Find where the given text appears and provide that cell's center as (X, Y) coordinate. 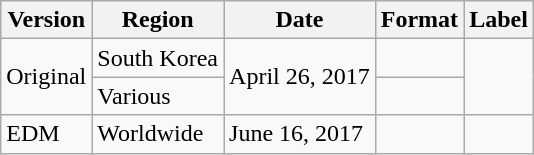
April 26, 2017 (300, 77)
Version (46, 20)
June 16, 2017 (300, 134)
Original (46, 77)
South Korea (158, 58)
Various (158, 96)
Worldwide (158, 134)
Label (499, 20)
Region (158, 20)
EDM (46, 134)
Format (419, 20)
Date (300, 20)
